Detect which cell encompasses the target text, then output its (x, y) center coordinate. 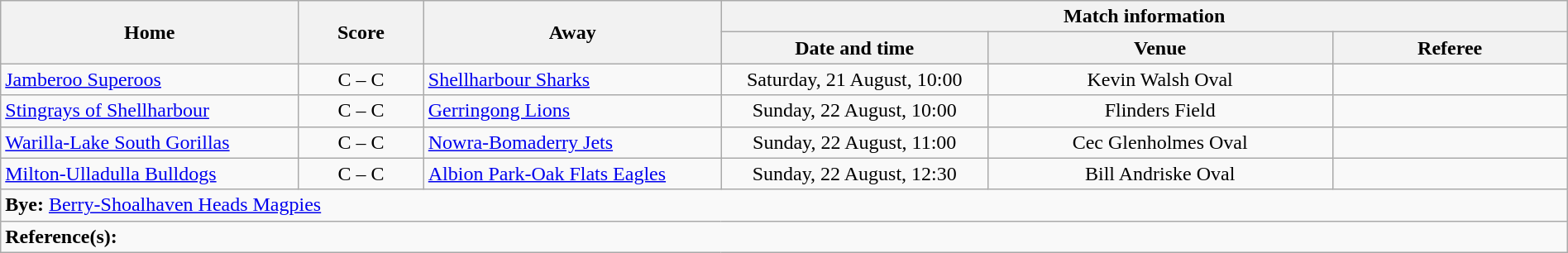
Venue (1159, 48)
Date and time (854, 48)
Milton-Ulladulla Bulldogs (150, 174)
Nowra-Bomaderry Jets (572, 142)
Saturday, 21 August, 10:00 (854, 79)
Sunday, 22 August, 12:30 (854, 174)
Home (150, 32)
Bill Andriske Oval (1159, 174)
Stingrays of Shellharbour (150, 111)
Away (572, 32)
Referee (1450, 48)
Bye: Berry-Shoalhaven Heads Magpies (784, 205)
Match information (1145, 17)
Score (361, 32)
Sunday, 22 August, 10:00 (854, 111)
Sunday, 22 August, 11:00 (854, 142)
Albion Park-Oak Flats Eagles (572, 174)
Flinders Field (1159, 111)
Gerringong Lions (572, 111)
Kevin Walsh Oval (1159, 79)
Reference(s): (784, 236)
Shellharbour Sharks (572, 79)
Warilla-Lake South Gorillas (150, 142)
Cec Glenholmes Oval (1159, 142)
Jamberoo Superoos (150, 79)
